Provide the [x, y] coordinate of the cell's center where the given text is located.  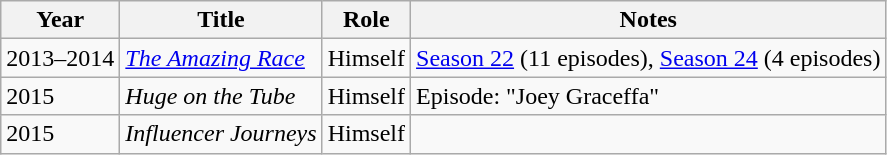
Title [221, 20]
Huge on the Tube [221, 96]
Episode: "Joey Graceffa" [648, 96]
Influencer Journeys [221, 134]
Season 22 (11 episodes), Season 24 (4 episodes) [648, 58]
Notes [648, 20]
2013–2014 [60, 58]
Role [366, 20]
Year [60, 20]
The Amazing Race [221, 58]
